Find where the given text appears and provide that cell's center as (X, Y) coordinate. 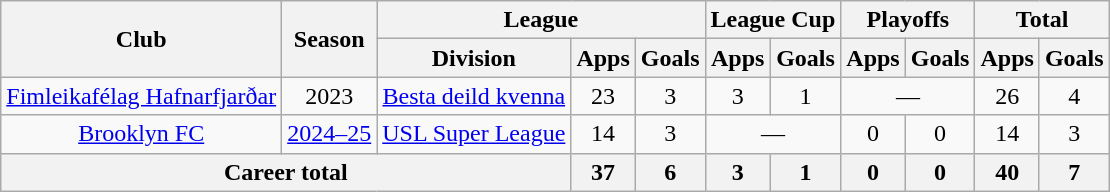
Brooklyn FC (142, 134)
League (541, 20)
23 (603, 96)
Playoffs (908, 20)
37 (603, 172)
26 (1007, 96)
40 (1007, 172)
Club (142, 39)
League Cup (773, 20)
2023 (330, 96)
Division (474, 58)
USL Super League (474, 134)
Career total (286, 172)
6 (670, 172)
Total (1042, 20)
Fimleikafélag Hafnarfjarðar (142, 96)
7 (1074, 172)
Besta deild kvenna (474, 96)
2024–25 (330, 134)
Season (330, 39)
4 (1074, 96)
